Search for the cell housing the specified text and yield its [X, Y] center coordinate. 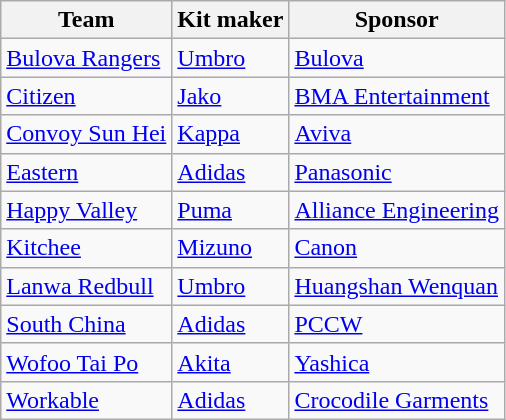
Lanwa Redbull [86, 286]
Bulova Rangers [86, 58]
BMA Entertainment [397, 96]
Kitchee [86, 248]
Convoy Sun Hei [86, 134]
Puma [230, 210]
Canon [397, 248]
Huangshan Wenquan [397, 286]
South China [86, 324]
Mizuno [230, 248]
Team [86, 20]
Yashica [397, 362]
Akita [230, 362]
Sponsor [397, 20]
Crocodile Garments [397, 400]
Aviva [397, 134]
Panasonic [397, 172]
Wofoo Tai Po [86, 362]
Jako [230, 96]
PCCW [397, 324]
Workable [86, 400]
Eastern [86, 172]
Bulova [397, 58]
Happy Valley [86, 210]
Alliance Engineering [397, 210]
Kit maker [230, 20]
Kappa [230, 134]
Citizen [86, 96]
